Determine the (x, y) coordinate at the center of the cell enclosing the given text.  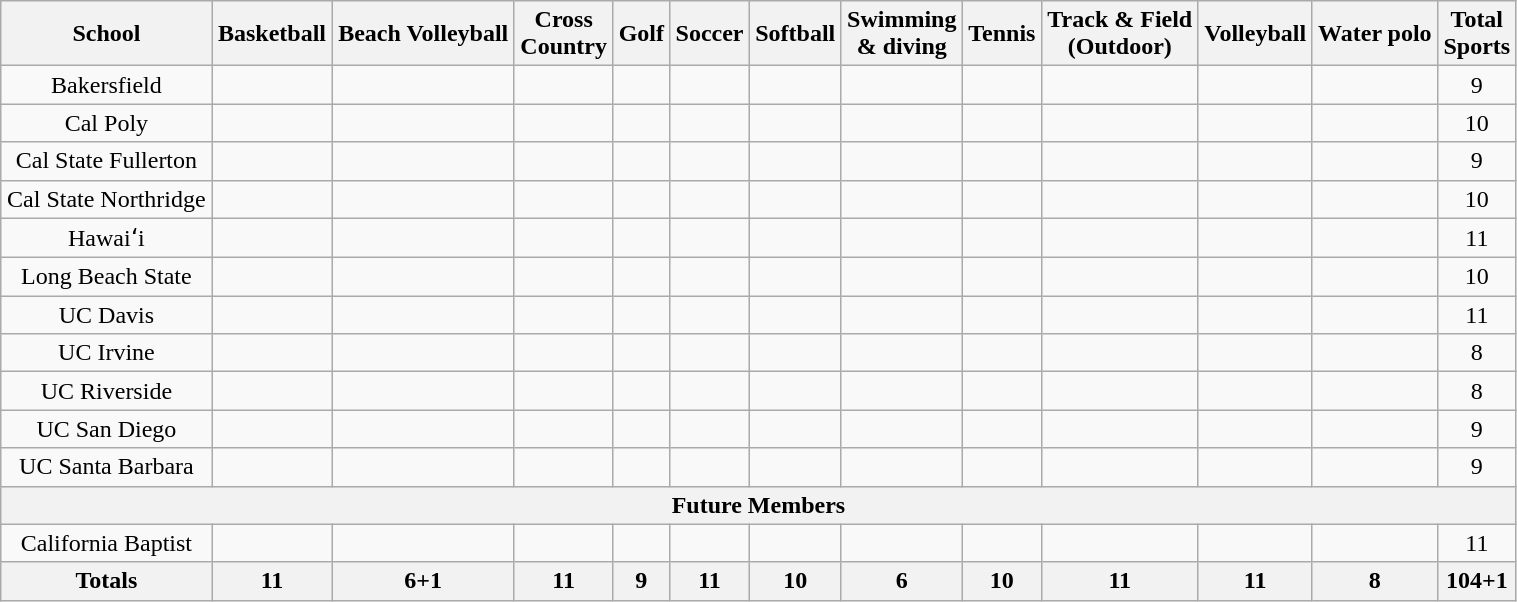
Cal Poly (106, 123)
Long Beach State (106, 277)
6+1 (423, 581)
Basketball (272, 34)
UC Davis (106, 315)
Hawaiʻi (106, 238)
Beach Volleyball (423, 34)
Total Sports (1477, 34)
Cal State Northridge (106, 199)
Golf (642, 34)
104+1 (1477, 581)
Track & Field(Outdoor) (1120, 34)
6 (902, 581)
UC Santa Barbara (106, 467)
Soccer (710, 34)
Tennis (1002, 34)
Swimming& diving (902, 34)
Water polo (1375, 34)
Future Members (758, 505)
UC Irvine (106, 353)
UC San Diego (106, 429)
Softball (795, 34)
Totals (106, 581)
CrossCountry (563, 34)
School (106, 34)
UC Riverside (106, 391)
Cal State Fullerton (106, 161)
Bakersfield (106, 85)
Volleyball (1255, 34)
California Baptist (106, 543)
